Detect which cell encompasses the target text, then output its (x, y) center coordinate. 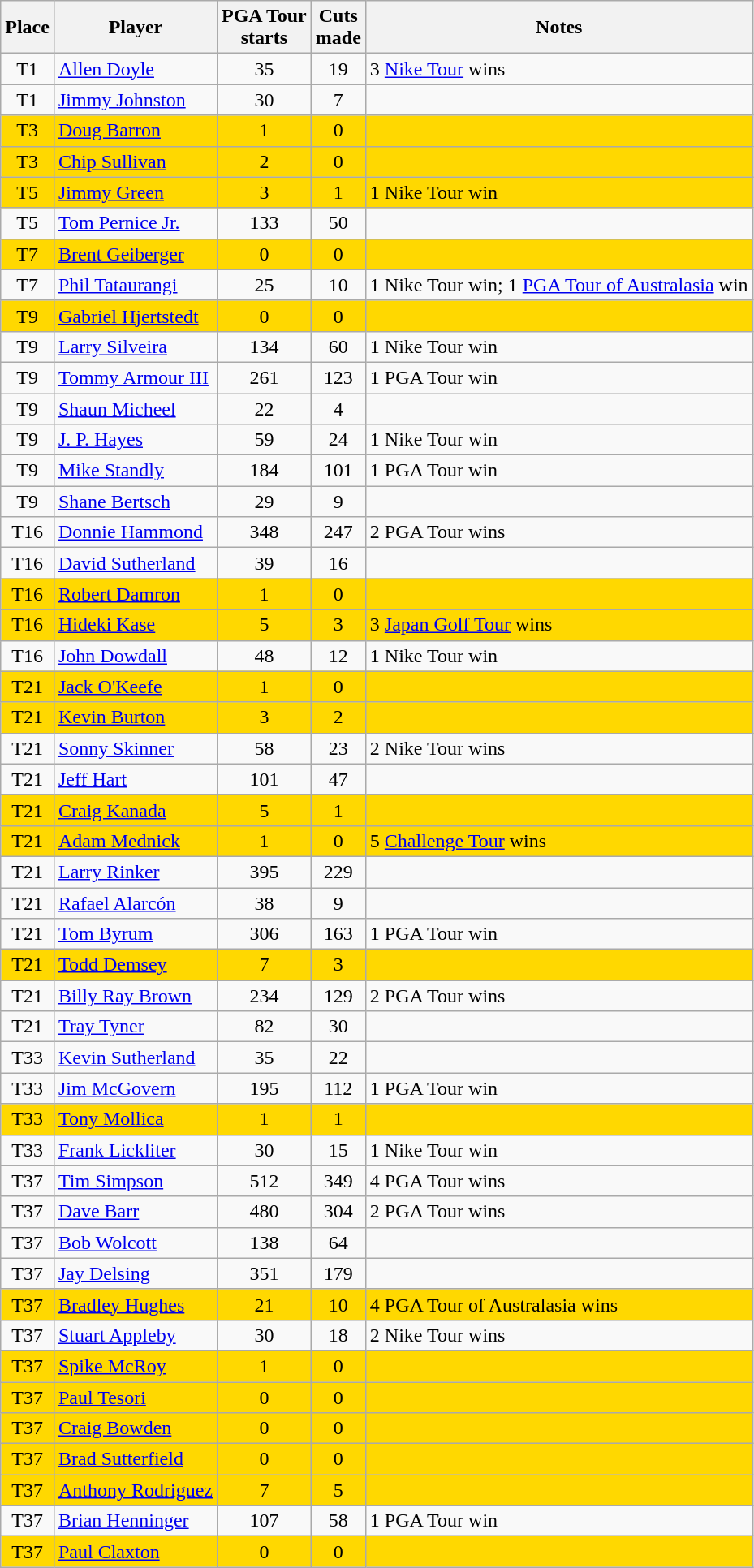
306 (264, 934)
Hideki Kase (135, 625)
3 Nike Tour wins (558, 69)
348 (264, 532)
48 (264, 656)
Shane Bertsch (135, 502)
Brian Henninger (135, 1521)
351 (264, 1273)
Rafael Alarcón (135, 903)
64 (338, 1243)
134 (264, 347)
Tim Simpson (135, 1181)
29 (264, 502)
19 (338, 69)
Craig Kanada (135, 810)
Gabriel Hjertstedt (135, 316)
Sonny Skinner (135, 748)
3 Japan Golf Tour wins (558, 625)
Stuart Appleby (135, 1335)
12 (338, 656)
Shaun Micheel (135, 408)
4 (338, 408)
Tom Byrum (135, 934)
21 (264, 1304)
Todd Demsey (135, 965)
Chip Sullivan (135, 162)
PGA Tourstarts (264, 28)
179 (338, 1273)
138 (264, 1243)
Jimmy Johnston (135, 100)
Larry Silveira (135, 347)
Tray Tyner (135, 1027)
Adam Mednick (135, 841)
Cutsmade (338, 28)
John Dowdall (135, 656)
Donnie Hammond (135, 532)
Place (28, 28)
Frank Lickliter (135, 1150)
4 PGA Tour of Australasia wins (558, 1304)
Bob Wolcott (135, 1243)
Anthony Rodriguez (135, 1490)
395 (264, 872)
Kevin Sutherland (135, 1058)
129 (338, 996)
123 (338, 377)
1 Nike Tour win; 1 PGA Tour of Australasia win (558, 285)
16 (338, 563)
229 (338, 872)
39 (264, 563)
184 (264, 471)
512 (264, 1181)
Notes (558, 28)
133 (264, 223)
23 (338, 748)
247 (338, 532)
Larry Rinker (135, 872)
Tom Pernice Jr. (135, 223)
Dave Barr (135, 1212)
Phil Tataurangi (135, 285)
50 (338, 223)
59 (264, 440)
Brent Geiberger (135, 254)
5 Challenge Tour wins (558, 841)
234 (264, 996)
Bradley Hughes (135, 1304)
Jay Delsing (135, 1273)
Robert Damron (135, 594)
Brad Sutterfield (135, 1459)
Jimmy Green (135, 192)
Paul Tesori (135, 1397)
480 (264, 1212)
Tony Mollica (135, 1119)
Allen Doyle (135, 69)
Craig Bowden (135, 1428)
47 (338, 779)
15 (338, 1150)
Kevin Burton (135, 717)
Paul Claxton (135, 1552)
349 (338, 1181)
Doug Barron (135, 131)
18 (338, 1335)
24 (338, 440)
261 (264, 377)
60 (338, 347)
Player (135, 28)
107 (264, 1521)
112 (338, 1088)
Jack O'Keefe (135, 687)
Mike Standly (135, 471)
Billy Ray Brown (135, 996)
J. P. Hayes (135, 440)
David Sutherland (135, 563)
38 (264, 903)
82 (264, 1027)
163 (338, 934)
195 (264, 1088)
304 (338, 1212)
Jeff Hart (135, 779)
Spike McRoy (135, 1366)
25 (264, 285)
4 PGA Tour wins (558, 1181)
Jim McGovern (135, 1088)
Tommy Armour III (135, 377)
